Find where the given text appears and provide that cell's center as [X, Y] coordinate. 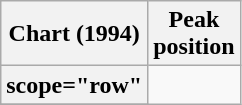
scope="row" [74, 85]
Chart (1994) [74, 34]
Peakposition [194, 34]
